Pinpoint the cell where the given text exists, returning its [X, Y] midpoint coordinate. 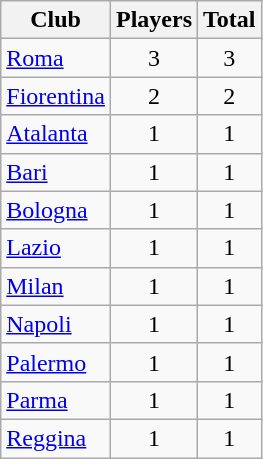
Bologna [56, 210]
Total [230, 20]
Reggina [56, 438]
Club [56, 20]
Palermo [56, 362]
Napoli [56, 324]
Fiorentina [56, 96]
Atalanta [56, 134]
Players [154, 20]
Bari [56, 172]
Lazio [56, 248]
Roma [56, 58]
Milan [56, 286]
Parma [56, 400]
